Locate the cell with the specified text and output its (X, Y) center coordinate. 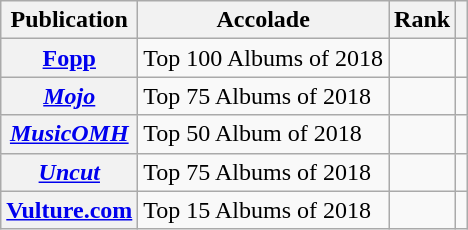
Uncut (70, 172)
Vulture.com (70, 210)
Mojo (70, 96)
Accolade (264, 20)
Top 15 Albums of 2018 (264, 210)
MusicOMH (70, 134)
Top 100 Albums of 2018 (264, 58)
Rank (422, 20)
Publication (70, 20)
Fopp (70, 58)
Top 50 Album of 2018 (264, 134)
